Determine the [X, Y] coordinate at the center of the cell enclosing the given text.  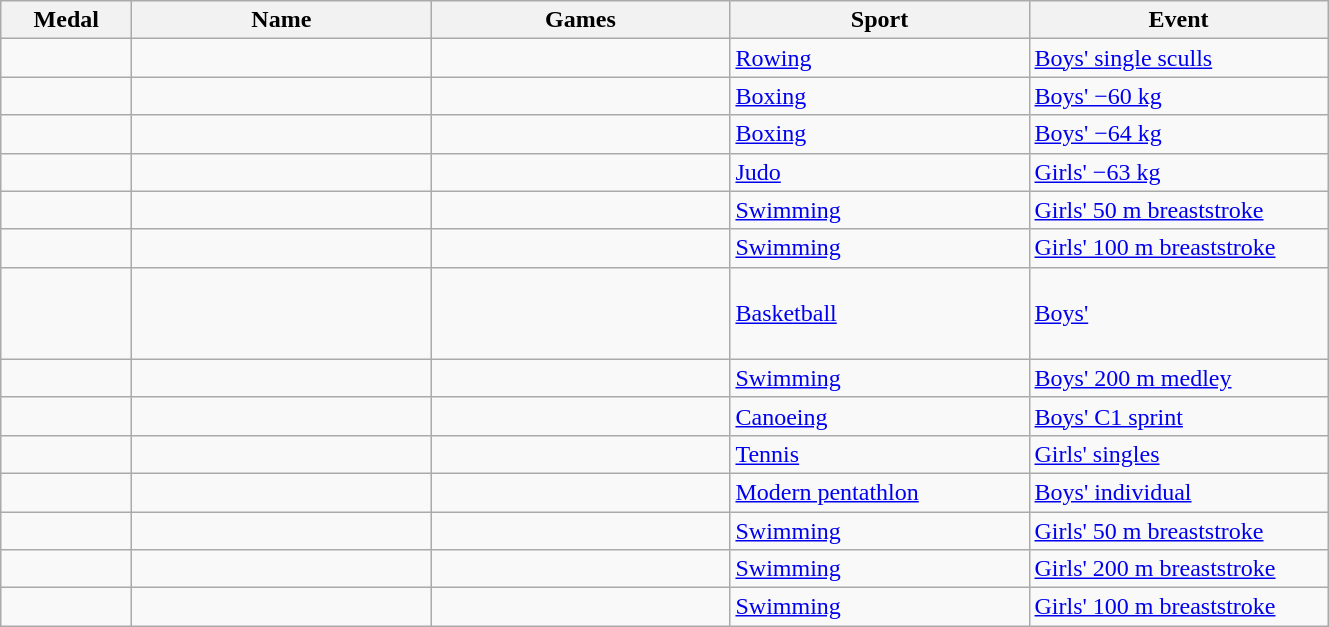
Boys' 200 m medley [1178, 378]
Boys' C1 sprint [1178, 416]
Boys' individual [1178, 492]
Boys' single sculls [1178, 58]
Boys' −64 kg [1178, 134]
Boys' −60 kg [1178, 96]
Sport [880, 20]
Girls' 200 m breaststroke [1178, 569]
Judo [880, 172]
Name [282, 20]
Tennis [880, 454]
Event [1178, 20]
Games [580, 20]
Girls' singles [1178, 454]
Rowing [880, 58]
Girls' −63 kg [1178, 172]
Medal [66, 20]
Basketball [880, 313]
Canoeing [880, 416]
Modern pentathlon [880, 492]
Boys' [1178, 313]
